Determine the [X, Y] coordinate at the center of the cell enclosing the given text.  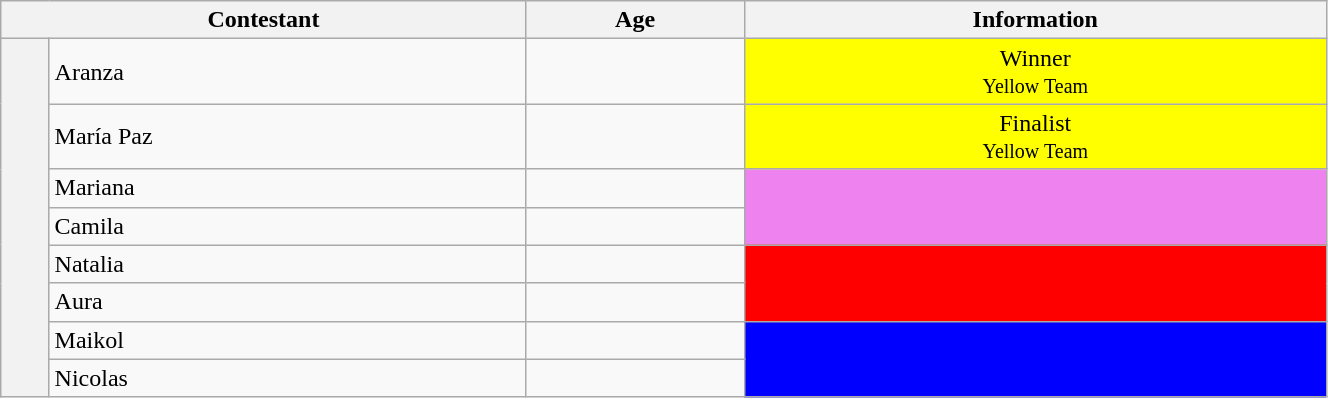
Aura [288, 302]
Nicolas [288, 378]
Aranza [288, 72]
FinalistYellow Team [1035, 136]
Camila [288, 226]
Information [1035, 20]
Maikol [288, 340]
WinnerYellow Team [1035, 72]
Mariana [288, 188]
Natalia [288, 264]
María Paz [288, 136]
Contestant [264, 20]
Age [635, 20]
